From the cell containing the given text, extract its center point as [X, Y] coordinate. 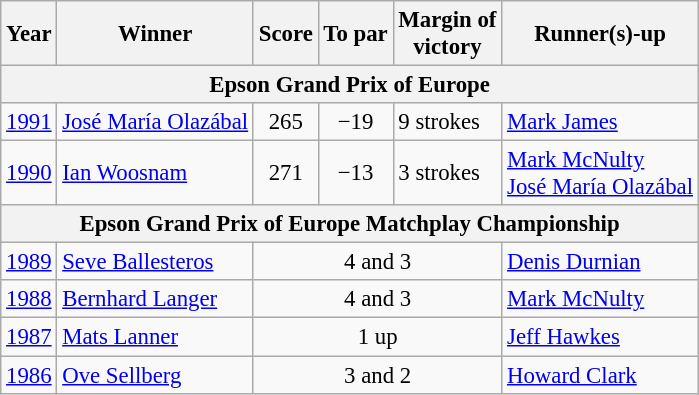
Winner [156, 34]
271 [286, 174]
Score [286, 34]
José María Olazábal [156, 122]
Ian Woosnam [156, 174]
−19 [356, 122]
1 up [377, 337]
Mark James [600, 122]
Year [29, 34]
Epson Grand Prix of Europe Matchplay Championship [350, 224]
Mats Lanner [156, 337]
Denis Durnian [600, 262]
Epson Grand Prix of Europe [350, 85]
265 [286, 122]
3 strokes [448, 174]
1986 [29, 375]
Runner(s)-up [600, 34]
9 strokes [448, 122]
Mark McNulty [600, 299]
1990 [29, 174]
1988 [29, 299]
Mark McNulty José María Olazábal [600, 174]
Seve Ballesteros [156, 262]
1989 [29, 262]
Howard Clark [600, 375]
3 and 2 [377, 375]
Bernhard Langer [156, 299]
Jeff Hawkes [600, 337]
−13 [356, 174]
Margin ofvictory [448, 34]
To par [356, 34]
1991 [29, 122]
Ove Sellberg [156, 375]
1987 [29, 337]
